From the cell containing the given text, extract its center point as [X, Y] coordinate. 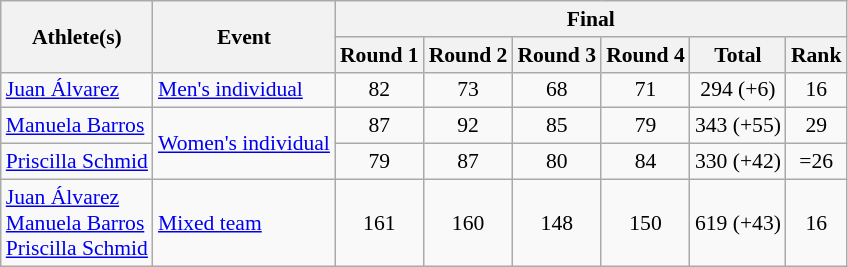
80 [556, 162]
148 [556, 222]
Priscilla Schmid [77, 162]
=26 [816, 162]
68 [556, 90]
160 [468, 222]
Men's individual [244, 90]
343 (+55) [738, 126]
Manuela Barros [77, 126]
Athlete(s) [77, 36]
Juan Álvarez [77, 90]
84 [646, 162]
330 (+42) [738, 162]
92 [468, 126]
Round 3 [556, 55]
Juan ÁlvarezManuela BarrosPriscilla Schmid [77, 222]
Event [244, 36]
Round 4 [646, 55]
Rank [816, 55]
Round 1 [380, 55]
85 [556, 126]
Total [738, 55]
Women's individual [244, 144]
619 (+43) [738, 222]
73 [468, 90]
Mixed team [244, 222]
82 [380, 90]
161 [380, 222]
150 [646, 222]
Final [591, 19]
29 [816, 126]
Round 2 [468, 55]
71 [646, 90]
294 (+6) [738, 90]
